Search for the cell housing the specified text and yield its (X, Y) center coordinate. 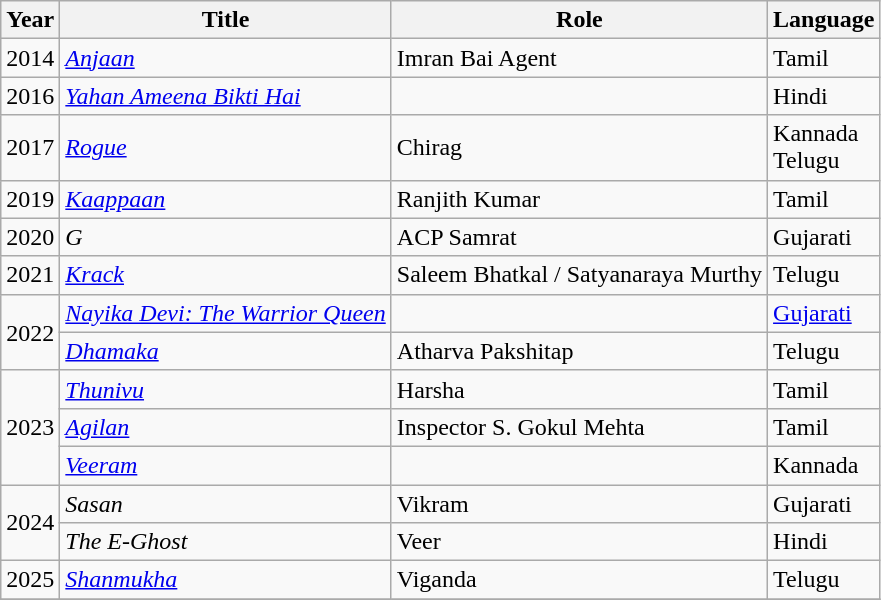
Dhamaka (226, 351)
Anjaan (226, 58)
Veeram (226, 465)
Viganda (579, 580)
The E-Ghost (226, 542)
2014 (30, 58)
ACP Samrat (579, 237)
2023 (30, 427)
Veer (579, 542)
2020 (30, 237)
2025 (30, 580)
Year (30, 20)
Kaappaan (226, 199)
Imran Bai Agent (579, 58)
2022 (30, 332)
Vikram (579, 503)
2017 (30, 148)
Rogue (226, 148)
Agilan (226, 427)
G (226, 237)
Krack (226, 275)
Title (226, 20)
2021 (30, 275)
Atharva Pakshitap (579, 351)
2024 (30, 522)
Nayika Devi: The Warrior Queen (226, 313)
Harsha (579, 389)
Inspector S. Gokul Mehta (579, 427)
Thunivu (226, 389)
Chirag (579, 148)
2019 (30, 199)
2016 (30, 96)
Sasan (226, 503)
KannadaTelugu (824, 148)
Ranjith Kumar (579, 199)
Saleem Bhatkal / Satyanaraya Murthy (579, 275)
Kannada (824, 465)
Shanmukha (226, 580)
Role (579, 20)
Language (824, 20)
Yahan Ameena Bikti Hai (226, 96)
